Capture the cell that displays the provided text and extract its (X, Y) central coordinate. 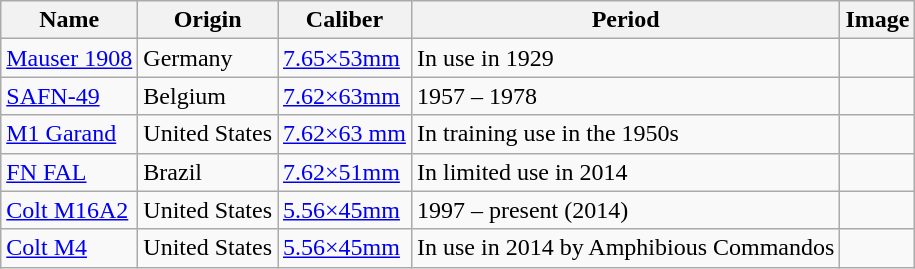
7.62×51mm (345, 172)
In use in 1929 (625, 58)
Belgium (208, 96)
In limited use in 2014 (625, 172)
SAFN-49 (70, 96)
Origin (208, 20)
Colt M16A2 (70, 210)
In training use in the 1950s (625, 134)
Period (625, 20)
7.62×63mm (345, 96)
7.62×63 mm (345, 134)
1957 – 1978 (625, 96)
FN FAL (70, 172)
Image (878, 20)
Brazil (208, 172)
In use in 2014 by Amphibious Commandos (625, 248)
Colt M4 (70, 248)
7.65×53mm (345, 58)
1997 – present (2014) (625, 210)
Caliber (345, 20)
M1 Garand (70, 134)
Germany (208, 58)
Mauser 1908 (70, 58)
Name (70, 20)
